For the text-containing cell, return its midpoint in (X, Y) coordinate format. 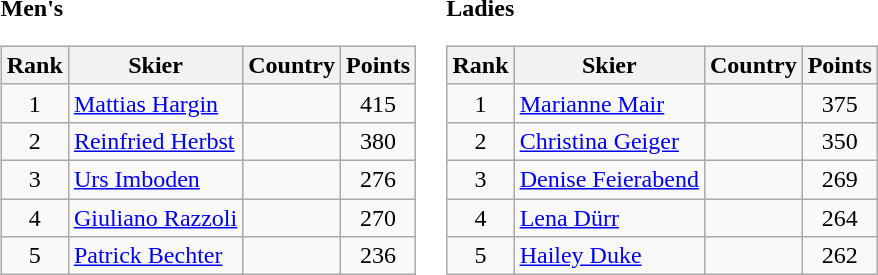
Urs Imboden (155, 179)
264 (840, 217)
Lena Dürr (609, 217)
Reinfried Herbst (155, 141)
Hailey Duke (609, 256)
269 (840, 179)
Patrick Bechter (155, 256)
375 (840, 103)
Christina Geiger (609, 141)
380 (378, 141)
270 (378, 217)
262 (840, 256)
236 (378, 256)
Denise Feierabend (609, 179)
Giuliano Razzoli (155, 217)
350 (840, 141)
Marianne Mair (609, 103)
415 (378, 103)
276 (378, 179)
Mattias Hargin (155, 103)
